Determine the (X, Y) coordinate at the center of the cell enclosing the given text.  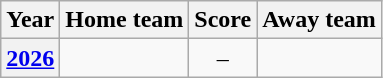
Home team (124, 20)
2026 (30, 58)
Year (30, 20)
– (223, 58)
Score (223, 20)
Away team (320, 20)
